Locate the cell with the specified text and output its (x, y) center coordinate. 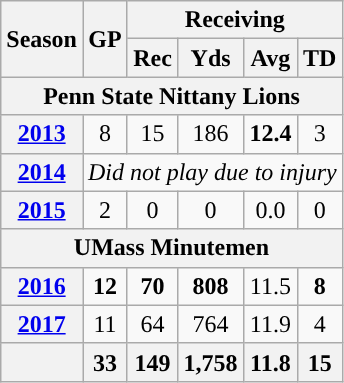
11.8 (271, 362)
4 (320, 324)
2014 (42, 172)
Season (42, 39)
UMass Minutemen (172, 248)
11 (104, 324)
Penn State Nittany Lions (172, 96)
2017 (42, 324)
0.0 (271, 210)
1,758 (211, 362)
64 (152, 324)
Receiving (234, 20)
186 (211, 134)
2 (104, 210)
TD (320, 58)
12.4 (271, 134)
70 (152, 286)
Avg (271, 58)
12 (104, 286)
Did not play due to injury (212, 172)
33 (104, 362)
2013 (42, 134)
2016 (42, 286)
11.9 (271, 324)
Rec (152, 58)
Yds (211, 58)
3 (320, 134)
GP (104, 39)
11.5 (271, 286)
808 (211, 286)
2015 (42, 210)
149 (152, 362)
764 (211, 324)
